Locate the cell with the specified text and output its (x, y) center coordinate. 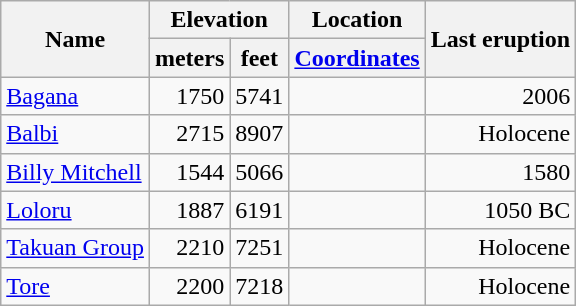
Bagana (76, 96)
Billy Mitchell (76, 172)
6191 (260, 210)
8907 (260, 134)
Loloru (76, 210)
Name (76, 39)
feet (260, 58)
1580 (500, 172)
7218 (260, 286)
Elevation (218, 20)
1544 (189, 172)
Takuan Group (76, 248)
1050 BC (500, 210)
Location (357, 20)
meters (189, 58)
5741 (260, 96)
2006 (500, 96)
2210 (189, 248)
Balbi (76, 134)
Tore (76, 286)
2715 (189, 134)
Last eruption (500, 39)
1750 (189, 96)
5066 (260, 172)
2200 (189, 286)
1887 (189, 210)
Coordinates (357, 58)
7251 (260, 248)
